Identify which cell holds the provided text, then report its [X, Y] central coordinate. 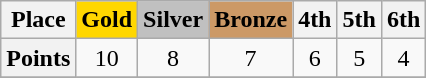
8 [174, 58]
6th [403, 20]
Bronze [251, 20]
Gold [107, 20]
Points [38, 58]
Place [38, 20]
7 [251, 58]
10 [107, 58]
6 [315, 58]
4th [315, 20]
4 [403, 58]
Silver [174, 20]
5th [359, 20]
5 [359, 58]
